Extract the (X, Y) coordinate from the center of the cell holding the provided text.  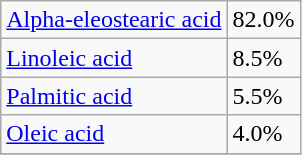
5.5% (264, 96)
4.0% (264, 134)
Alpha-eleostearic acid (114, 20)
Palmitic acid (114, 96)
82.0% (264, 20)
8.5% (264, 58)
Linoleic acid (114, 58)
Oleic acid (114, 134)
